Extract the [x, y] coordinate from the center of the cell holding the provided text.  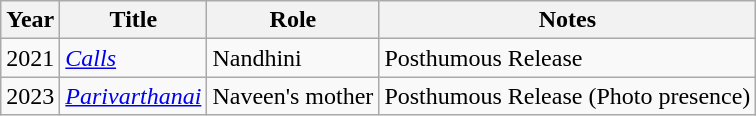
Role [293, 20]
Title [134, 20]
Calls [134, 58]
Posthumous Release [568, 58]
2023 [30, 96]
Naveen's mother [293, 96]
Parivarthanai [134, 96]
Year [30, 20]
2021 [30, 58]
Nandhini [293, 58]
Notes [568, 20]
Posthumous Release (Photo presence) [568, 96]
